Locate the cell with the specified text and output its (x, y) center coordinate. 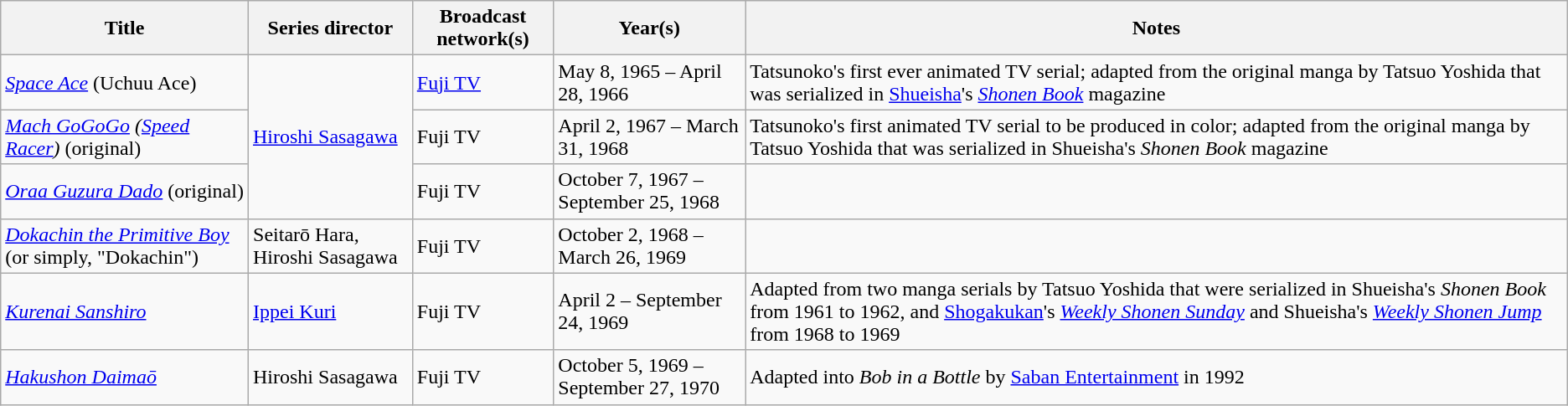
Hakushon Daimaō (125, 377)
Space Ace (Uchuu Ace) (125, 82)
October 7, 1967 – September 25, 1968 (650, 191)
Broadcast network(s) (482, 28)
Mach GoGoGo (Speed Racer) (original) (125, 137)
October 2, 1968 – March 26, 1969 (650, 246)
October 5, 1969 – September 27, 1970 (650, 377)
Ippei Kuri (331, 311)
Notes (1157, 28)
Series director (331, 28)
Tatsunoko's first ever animated TV serial; adapted from the original manga by Tatsuo Yoshida that was serialized in Shueisha's Shonen Book magazine (1157, 82)
Oraa Guzura Dado (original) (125, 191)
Dokachin the Primitive Boy (or simply, "Dokachin") (125, 246)
April 2, 1967 – March 31, 1968 (650, 137)
Seitarō Hara, Hiroshi Sasagawa (331, 246)
April 2 – September 24, 1969 (650, 311)
Adapted into Bob in a Bottle by Saban Entertainment in 1992 (1157, 377)
Title (125, 28)
Year(s) (650, 28)
Kurenai Sanshiro (125, 311)
May 8, 1965 – April 28, 1966 (650, 82)
